Output the (X, Y) coordinate of the center of the cell containing the given text.  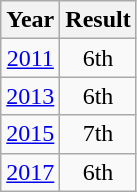
2011 (30, 58)
2013 (30, 96)
2015 (30, 134)
Year (30, 20)
2017 (30, 172)
Result (98, 20)
7th (98, 134)
